For the text-containing cell, return its midpoint in (x, y) coordinate format. 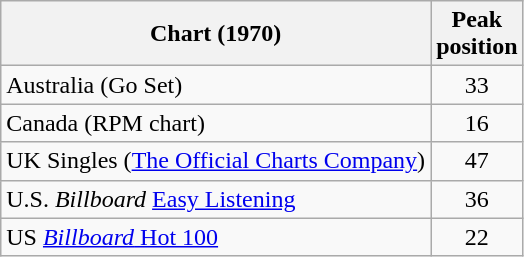
22 (477, 237)
Chart (1970) (216, 34)
Australia (Go Set) (216, 85)
UK Singles (The Official Charts Company) (216, 161)
Canada (RPM chart) (216, 123)
U.S. Billboard Easy Listening (216, 199)
16 (477, 123)
33 (477, 85)
36 (477, 199)
US Billboard Hot 100 (216, 237)
Peakposition (477, 34)
47 (477, 161)
